Search for the cell housing the specified text and yield its (x, y) center coordinate. 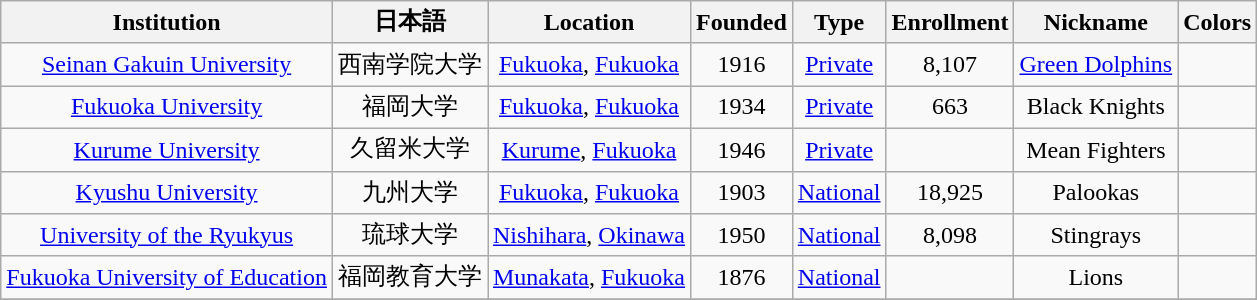
Lions (1096, 278)
18,925 (950, 192)
西南学院大学 (410, 64)
8,107 (950, 64)
九州大学 (410, 192)
1916 (742, 64)
Kurume, Fukuoka (590, 150)
福岡大学 (410, 108)
8,098 (950, 236)
1946 (742, 150)
Location (590, 22)
1876 (742, 278)
Green Dolphins (1096, 64)
Nickname (1096, 22)
Kyushu University (167, 192)
Colors (1218, 22)
1903 (742, 192)
Kurume University (167, 150)
University of the Ryukyus (167, 236)
1950 (742, 236)
Munakata, Fukuoka (590, 278)
Fukuoka University (167, 108)
久留米大学 (410, 150)
1934 (742, 108)
Enrollment (950, 22)
Palookas (1096, 192)
Fukuoka University of Education (167, 278)
Seinan Gakuin University (167, 64)
663 (950, 108)
琉球大学 (410, 236)
福岡教育大学 (410, 278)
日本語 (410, 22)
Founded (742, 22)
Stingrays (1096, 236)
Mean Fighters (1096, 150)
Institution (167, 22)
Black Knights (1096, 108)
Nishihara, Okinawa (590, 236)
Type (839, 22)
